Provide the (X, Y) coordinate of the cell's center where the given text is located.  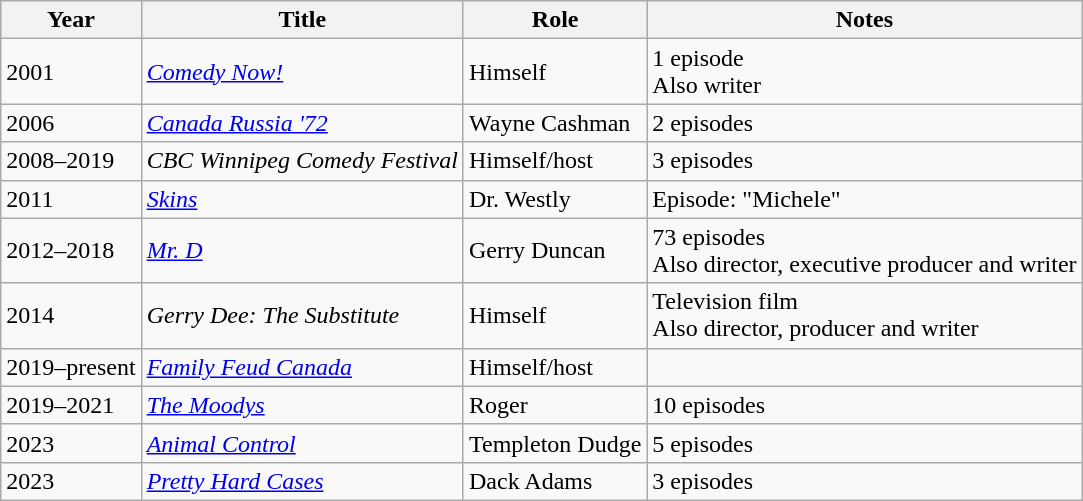
73 episodesAlso director, executive producer and writer (864, 250)
Gerry Dee: The Substitute (302, 316)
10 episodes (864, 405)
Year (71, 20)
Title (302, 20)
Wayne Cashman (554, 123)
Skins (302, 199)
Episode: "Michele" (864, 199)
Animal Control (302, 443)
Roger (554, 405)
Templeton Dudge (554, 443)
Comedy Now! (302, 72)
CBC Winnipeg Comedy Festival (302, 161)
2008–2019 (71, 161)
Family Feud Canada (302, 367)
5 episodes (864, 443)
2012–2018 (71, 250)
Notes (864, 20)
Role (554, 20)
Dr. Westly (554, 199)
1 episodeAlso writer (864, 72)
2019–2021 (71, 405)
Canada Russia '72 (302, 123)
2014 (71, 316)
Mr. D (302, 250)
Gerry Duncan (554, 250)
2001 (71, 72)
2011 (71, 199)
2 episodes (864, 123)
2006 (71, 123)
Television filmAlso director, producer and writer (864, 316)
Pretty Hard Cases (302, 481)
Dack Adams (554, 481)
The Moodys (302, 405)
2019–present (71, 367)
